Return (x, y) of the center of cell containing provided text 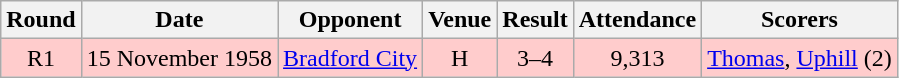
Opponent (350, 20)
Result (535, 20)
H (460, 58)
Attendance (637, 20)
3–4 (535, 58)
R1 (41, 58)
15 November 1958 (179, 58)
Bradford City (350, 58)
Date (179, 20)
Thomas, Uphill (2) (800, 58)
Round (41, 20)
Venue (460, 20)
9,313 (637, 58)
Scorers (800, 20)
